Provide the [x, y] coordinate of the cell's center where the given text is located.  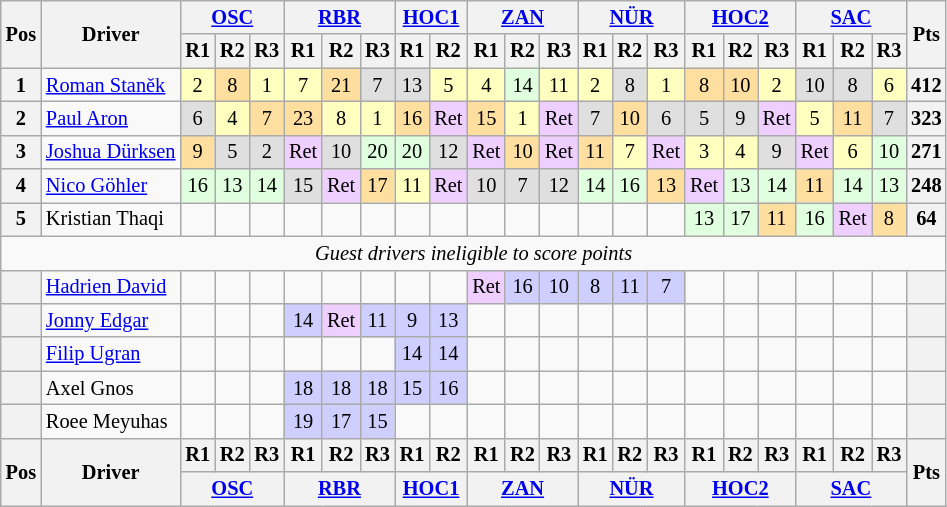
271 [926, 152]
Jonny Edgar [110, 320]
Axel Gnos [110, 388]
Roman Staněk [110, 85]
64 [926, 219]
Hadrien David [110, 287]
248 [926, 186]
Paul Aron [110, 118]
Roee Meyuhas [110, 421]
19 [303, 421]
23 [303, 118]
412 [926, 85]
323 [926, 118]
21 [341, 85]
Guest drivers ineligible to score points [474, 253]
Kristian Thaqi [110, 219]
Joshua Dürksen [110, 152]
Filip Ugran [110, 354]
Nico Göhler [110, 186]
